Identify which cell holds the provided text, then report its [X, Y] central coordinate. 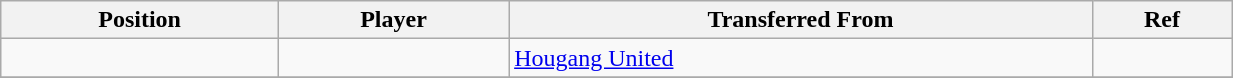
Hougang United [801, 58]
Ref [1162, 20]
Transferred From [801, 20]
Player [393, 20]
Position [140, 20]
